Return the (x, y) coordinate for the center point of the cell that contains the specified text.  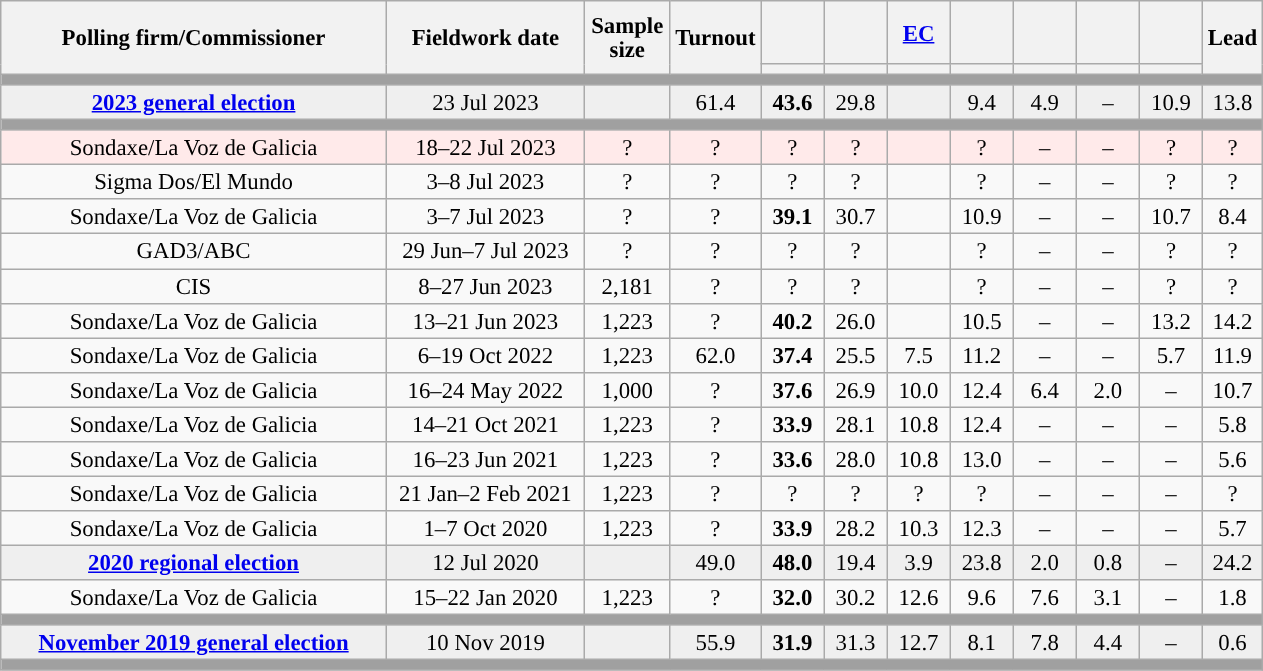
11.2 (982, 356)
26.9 (856, 390)
3.9 (918, 562)
37.4 (792, 356)
43.6 (792, 102)
Turnout (716, 38)
12 Jul 2020 (485, 562)
32.0 (792, 598)
3–8 Jul 2023 (485, 182)
4.9 (1044, 102)
7.8 (1044, 642)
4.4 (1108, 642)
Fieldwork date (485, 38)
14.2 (1232, 320)
7.5 (918, 356)
12.7 (918, 642)
10.5 (982, 320)
Lead (1232, 38)
3–7 Jul 2023 (485, 218)
9.4 (982, 102)
10.3 (918, 528)
EC (918, 32)
12.6 (918, 598)
GAD3/ABC (194, 252)
62.0 (716, 356)
26.0 (856, 320)
7.6 (1044, 598)
13.8 (1232, 102)
Sigma Dos/El Mundo (194, 182)
21 Jan–2 Feb 2021 (485, 494)
13.0 (982, 460)
31.9 (792, 642)
16–23 Jun 2021 (485, 460)
28.0 (856, 460)
CIS (194, 286)
31.3 (856, 642)
8.1 (982, 642)
6.4 (1044, 390)
29.8 (856, 102)
5.6 (1232, 460)
1,000 (627, 390)
39.1 (792, 218)
1.8 (1232, 598)
16–24 May 2022 (485, 390)
29 Jun–7 Jul 2023 (485, 252)
33.6 (792, 460)
55.9 (716, 642)
2020 regional election (194, 562)
3.1 (1108, 598)
13–21 Jun 2023 (485, 320)
2023 general election (194, 102)
8–27 Jun 2023 (485, 286)
40.2 (792, 320)
23 Jul 2023 (485, 102)
11.9 (1232, 356)
Sample size (627, 38)
8.4 (1232, 218)
5.8 (1232, 424)
14–21 Oct 2021 (485, 424)
10 Nov 2019 (485, 642)
25.5 (856, 356)
19.4 (856, 562)
2,181 (627, 286)
10.0 (918, 390)
28.2 (856, 528)
November 2019 general election (194, 642)
13.2 (1170, 320)
28.1 (856, 424)
18–22 Jul 2023 (485, 148)
30.7 (856, 218)
6–19 Oct 2022 (485, 356)
9.6 (982, 598)
15–22 Jan 2020 (485, 598)
61.4 (716, 102)
49.0 (716, 562)
48.0 (792, 562)
Polling firm/Commissioner (194, 38)
24.2 (1232, 562)
23.8 (982, 562)
1–7 Oct 2020 (485, 528)
37.6 (792, 390)
0.6 (1232, 642)
30.2 (856, 598)
0.8 (1108, 562)
12.3 (982, 528)
